Identify which cell holds the provided text, then report its [x, y] central coordinate. 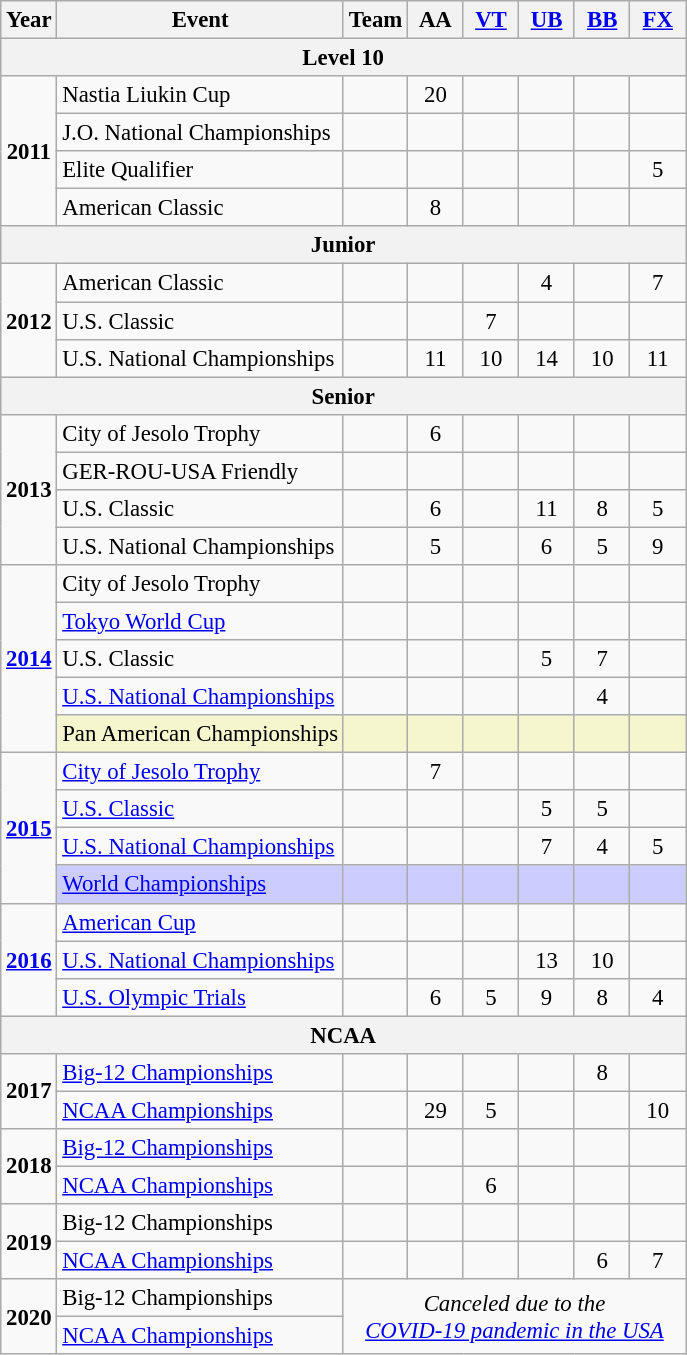
2020 [29, 1316]
2019 [29, 1242]
13 [547, 960]
Year [29, 20]
Team [375, 20]
2011 [29, 151]
Nastia Liukin Cup [200, 95]
2012 [29, 320]
U.S. Olympic Trials [200, 997]
2013 [29, 489]
VT [491, 20]
J.O. National Championships [200, 133]
Canceled due to theCOVID-19 pandemic in the USA [514, 1316]
2014 [29, 659]
American Cup [200, 922]
Event [200, 20]
Senior [344, 396]
FX [658, 20]
2018 [29, 1166]
UB [547, 20]
GER-ROU-USA Friendly [200, 471]
29 [436, 1110]
2017 [29, 1092]
World Championships [200, 885]
Level 10 [344, 58]
BB [602, 20]
Elite Qualifier [200, 170]
2016 [29, 960]
Pan American Championships [200, 734]
20 [436, 95]
2015 [29, 828]
Tokyo World Cup [200, 621]
14 [547, 358]
NCAA [344, 1035]
Junior [344, 245]
AA [436, 20]
